Find where the given text appears and provide that cell's center as (x, y) coordinate. 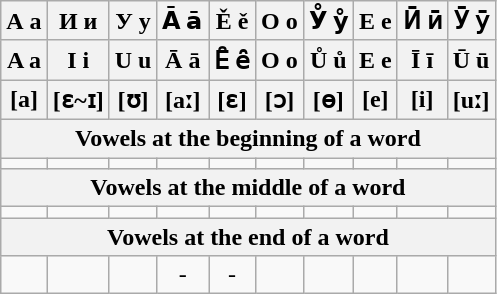
[ɛ] (232, 100)
Ӯ ӯ (471, 21)
I i (78, 60)
У̊ у̊ (328, 21)
Ā ā (183, 60)
[ɔ] (280, 100)
[ɵ] (328, 100)
И и (78, 21)
Е е (375, 21)
Ī ī (422, 60)
A a (24, 60)
А̄ а̄ (183, 21)
[a] (24, 100)
[ɛ~ɪ] (78, 100)
E e (375, 60)
Ů ů (328, 60)
[uː] (471, 100)
O o (280, 60)
У у (133, 21)
Vowels at the end of a word (248, 237)
[aː] (183, 100)
Ӣ ӣ (422, 21)
О о (280, 21)
[i] (422, 100)
[e] (375, 100)
Vowels at the middle of a word (248, 188)
Ě ě (232, 21)
Ū ū (471, 60)
Vowels at the beginning of a word (248, 138)
Ȇ ȇ (232, 60)
U u (133, 60)
[ʊ] (133, 100)
А а (24, 21)
